Identify which cell holds the provided text, then report its (x, y) central coordinate. 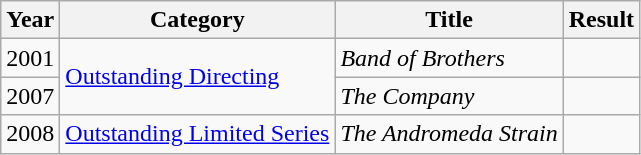
2001 (30, 58)
The Andromeda Strain (449, 134)
Outstanding Limited Series (198, 134)
Result (601, 20)
2008 (30, 134)
Title (449, 20)
2007 (30, 96)
Band of Brothers (449, 58)
Outstanding Directing (198, 77)
Year (30, 20)
The Company (449, 96)
Category (198, 20)
